Detect which cell encompasses the target text, then output its [x, y] center coordinate. 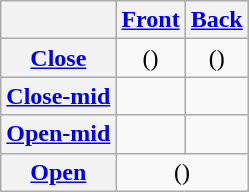
Open-mid [58, 134]
Close-mid [58, 96]
Front [150, 20]
Open [58, 172]
Back [216, 20]
Close [58, 58]
